Provide the (X, Y) coordinate of the cell's center where the given text is located.  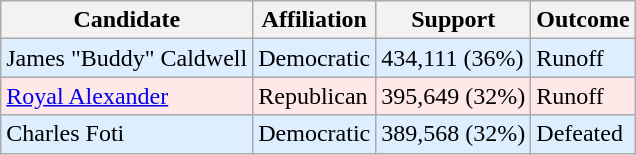
434,111 (36%) (454, 58)
389,568 (32%) (454, 134)
Republican (314, 96)
Candidate (127, 20)
Charles Foti (127, 134)
395,649 (32%) (454, 96)
James "Buddy" Caldwell (127, 58)
Defeated (583, 134)
Support (454, 20)
Royal Alexander (127, 96)
Outcome (583, 20)
Affiliation (314, 20)
